Return the [X, Y] coordinate for the center point of the cell that contains the specified text.  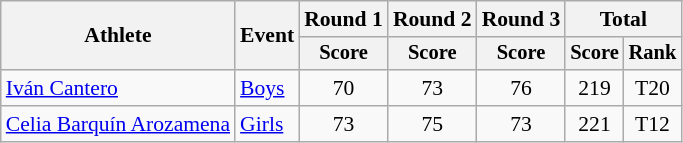
T12 [653, 124]
Round 3 [522, 19]
Boys [267, 88]
Girls [267, 124]
Athlete [118, 36]
Rank [653, 54]
Total [623, 19]
Round 1 [344, 19]
Celia Barquín Arozamena [118, 124]
T20 [653, 88]
219 [594, 88]
76 [522, 88]
Round 2 [432, 19]
Event [267, 36]
221 [594, 124]
75 [432, 124]
Iván Cantero [118, 88]
70 [344, 88]
